Capture the cell that displays the provided text and extract its (X, Y) central coordinate. 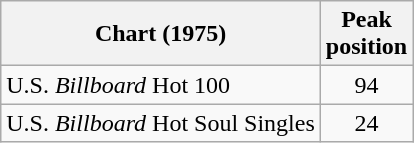
U.S. Billboard Hot Soul Singles (161, 123)
Peakposition (366, 34)
94 (366, 85)
U.S. Billboard Hot 100 (161, 85)
Chart (1975) (161, 34)
24 (366, 123)
